Pinpoint the cell where the given text exists, returning its (X, Y) midpoint coordinate. 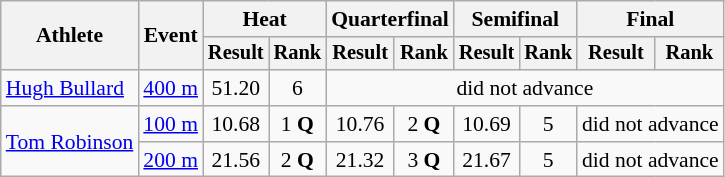
2 Q (424, 124)
Quarterfinal (390, 19)
10.69 (487, 124)
100 m (170, 124)
1 Q (298, 124)
Tom Robinson (70, 142)
5 (548, 124)
51.20 (236, 88)
400 m (170, 88)
6 (298, 88)
Final (650, 19)
Event (170, 36)
Hugh Bullard (70, 88)
Semifinal (516, 19)
10.68 (236, 124)
10.76 (360, 124)
Athlete (70, 36)
Heat (264, 19)
